Find where the given text appears and provide that cell's center as [x, y] coordinate. 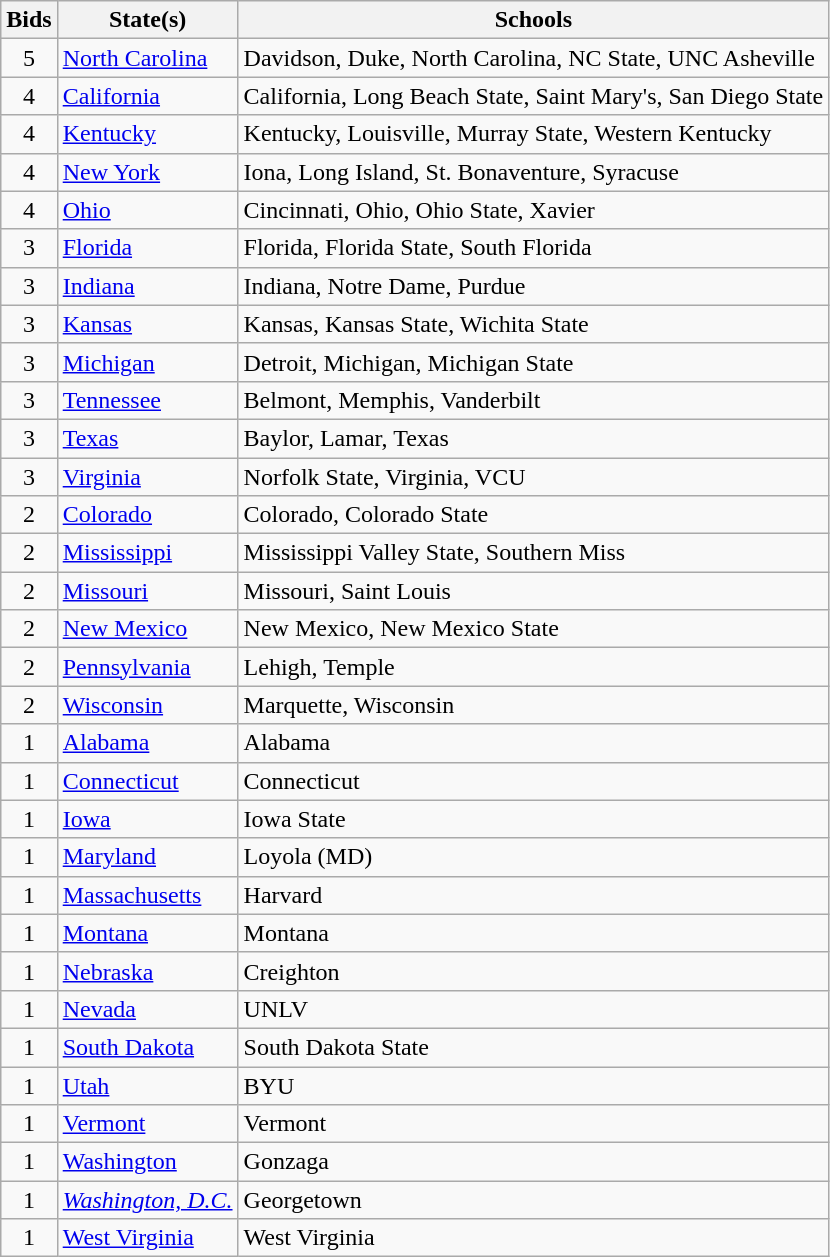
State(s) [148, 20]
Indiana [148, 286]
Indiana, Notre Dame, Purdue [534, 286]
California [148, 96]
South Dakota [148, 1047]
Washington, D.C. [148, 1200]
Massachusetts [148, 895]
Maryland [148, 857]
Davidson, Duke, North Carolina, NC State, UNC Asheville [534, 58]
Iona, Long Island, St. Bonaventure, Syracuse [534, 172]
Nebraska [148, 971]
Kentucky, Louisville, Murray State, Western Kentucky [534, 134]
Colorado, Colorado State [534, 515]
Utah [148, 1085]
New York [148, 172]
New Mexico [148, 629]
Detroit, Michigan, Michigan State [534, 362]
Tennessee [148, 400]
Pennsylvania [148, 667]
Texas [148, 438]
New Mexico, New Mexico State [534, 629]
North Carolina [148, 58]
Baylor, Lamar, Texas [534, 438]
Kentucky [148, 134]
Florida [148, 248]
Belmont, Memphis, Vanderbilt [534, 400]
Washington [148, 1162]
Loyola (MD) [534, 857]
Lehigh, Temple [534, 667]
Colorado [148, 515]
Marquette, Wisconsin [534, 705]
Mississippi Valley State, Southern Miss [534, 553]
Creighton [534, 971]
California, Long Beach State, Saint Mary's, San Diego State [534, 96]
Mississippi [148, 553]
Nevada [148, 1009]
Kansas, Kansas State, Wichita State [534, 324]
Gonzaga [534, 1162]
Missouri [148, 591]
Virginia [148, 477]
Michigan [148, 362]
South Dakota State [534, 1047]
Iowa [148, 819]
BYU [534, 1085]
Ohio [148, 210]
Missouri, Saint Louis [534, 591]
Bids [29, 20]
5 [29, 58]
Florida, Florida State, South Florida [534, 248]
Wisconsin [148, 705]
UNLV [534, 1009]
Georgetown [534, 1200]
Harvard [534, 895]
Schools [534, 20]
Iowa State [534, 819]
Kansas [148, 324]
Cincinnati, Ohio, Ohio State, Xavier [534, 210]
Norfolk State, Virginia, VCU [534, 477]
